Search for the cell housing the specified text and yield its (x, y) center coordinate. 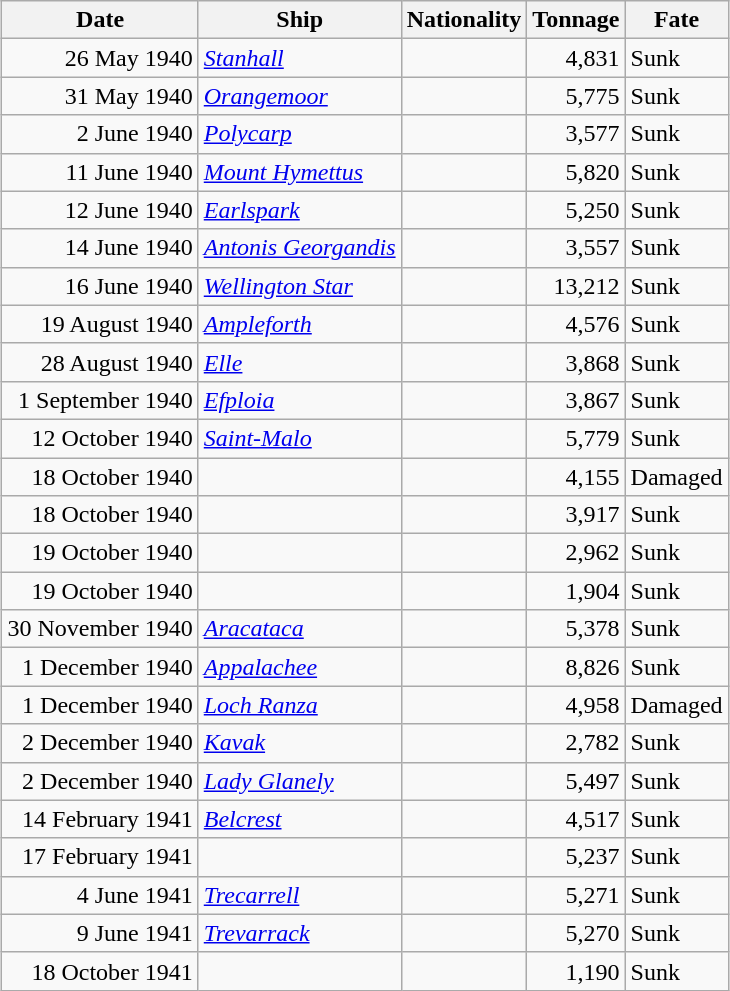
3,868 (576, 362)
5,497 (576, 781)
28 August 1940 (100, 362)
2 June 1940 (100, 134)
4,155 (576, 477)
Trecarrell (300, 895)
Mount Hymettus (300, 172)
1,904 (576, 591)
5,820 (576, 172)
Earlspark (300, 210)
26 May 1940 (100, 58)
11 June 1940 (100, 172)
5,378 (576, 629)
Polycarp (300, 134)
1 September 1940 (100, 400)
9 June 1941 (100, 933)
Saint-Malo (300, 438)
5,271 (576, 895)
Aracataca (300, 629)
14 February 1941 (100, 819)
12 June 1940 (100, 210)
Loch Ranza (300, 705)
3,557 (576, 248)
Appalachee (300, 667)
Antonis Georgandis (300, 248)
18 October 1941 (100, 971)
16 June 1940 (100, 286)
4,958 (576, 705)
3,867 (576, 400)
19 August 1940 (100, 324)
4,831 (576, 58)
Nationality (464, 20)
5,775 (576, 96)
Fate (676, 20)
5,270 (576, 933)
17 February 1941 (100, 857)
Date (100, 20)
3,577 (576, 134)
Lady Glanely (300, 781)
12 October 1940 (100, 438)
Tonnage (576, 20)
8,826 (576, 667)
Wellington Star (300, 286)
5,779 (576, 438)
3,917 (576, 515)
2,782 (576, 743)
Kavak (300, 743)
2,962 (576, 553)
13,212 (576, 286)
14 June 1940 (100, 248)
Stanhall (300, 58)
Belcrest (300, 819)
4,517 (576, 819)
4 June 1941 (100, 895)
Orangemoor (300, 96)
1,190 (576, 971)
Trevarrack (300, 933)
Ampleforth (300, 324)
5,237 (576, 857)
30 November 1940 (100, 629)
31 May 1940 (100, 96)
4,576 (576, 324)
Efploia (300, 400)
Elle (300, 362)
Ship (300, 20)
5,250 (576, 210)
